For the text-containing cell, return its midpoint in [x, y] coordinate format. 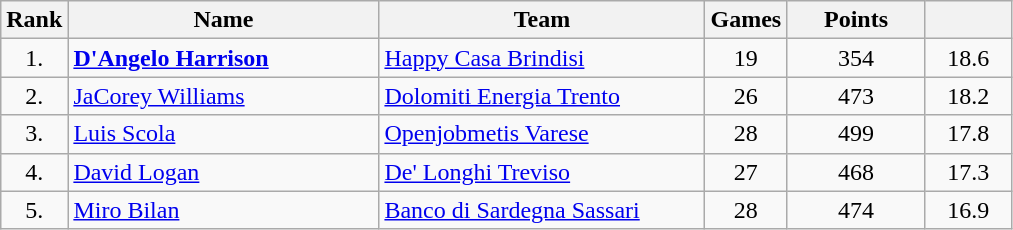
16.9 [968, 210]
Rank [34, 20]
Miro Bilan [224, 210]
499 [856, 134]
19 [746, 58]
1. [34, 58]
27 [746, 172]
2. [34, 96]
Luis Scola [224, 134]
Happy Casa Brindisi [542, 58]
3. [34, 134]
JaCorey Williams [224, 96]
Openjobmetis Varese [542, 134]
18.6 [968, 58]
354 [856, 58]
17.3 [968, 172]
5. [34, 210]
De' Longhi Treviso [542, 172]
Dolomiti Energia Trento [542, 96]
17.8 [968, 134]
Name [224, 20]
Points [856, 20]
468 [856, 172]
4. [34, 172]
18.2 [968, 96]
Games [746, 20]
David Logan [224, 172]
Banco di Sardegna Sassari [542, 210]
D'Angelo Harrison [224, 58]
Team [542, 20]
473 [856, 96]
26 [746, 96]
474 [856, 210]
